Provide the (X, Y) coordinate of the cell's center where the given text is located.  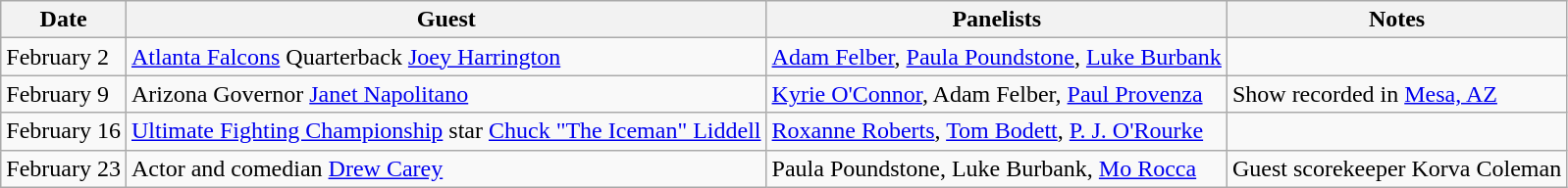
Guest (445, 20)
Kyrie O'Connor, Adam Felber, Paul Provenza (997, 94)
Panelists (997, 20)
February 2 (64, 57)
Paula Poundstone, Luke Burbank, Mo Rocca (997, 168)
Show recorded in Mesa, AZ (1396, 94)
Guest scorekeeper Korva Coleman (1396, 168)
Arizona Governor Janet Napolitano (445, 94)
Atlanta Falcons Quarterback Joey Harrington (445, 57)
February 16 (64, 131)
Notes (1396, 20)
February 23 (64, 168)
February 9 (64, 94)
Actor and comedian Drew Carey (445, 168)
Adam Felber, Paula Poundstone, Luke Burbank (997, 57)
Ultimate Fighting Championship star Chuck "The Iceman" Liddell (445, 131)
Roxanne Roberts, Tom Bodett, P. J. O'Rourke (997, 131)
Date (64, 20)
